Output the (x, y) coordinate of the center of the cell containing the given text.  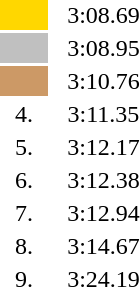
5. (24, 147)
7. (24, 213)
6. (24, 180)
4. (24, 114)
8. (24, 246)
